Detect which cell encompasses the target text, then output its (x, y) center coordinate. 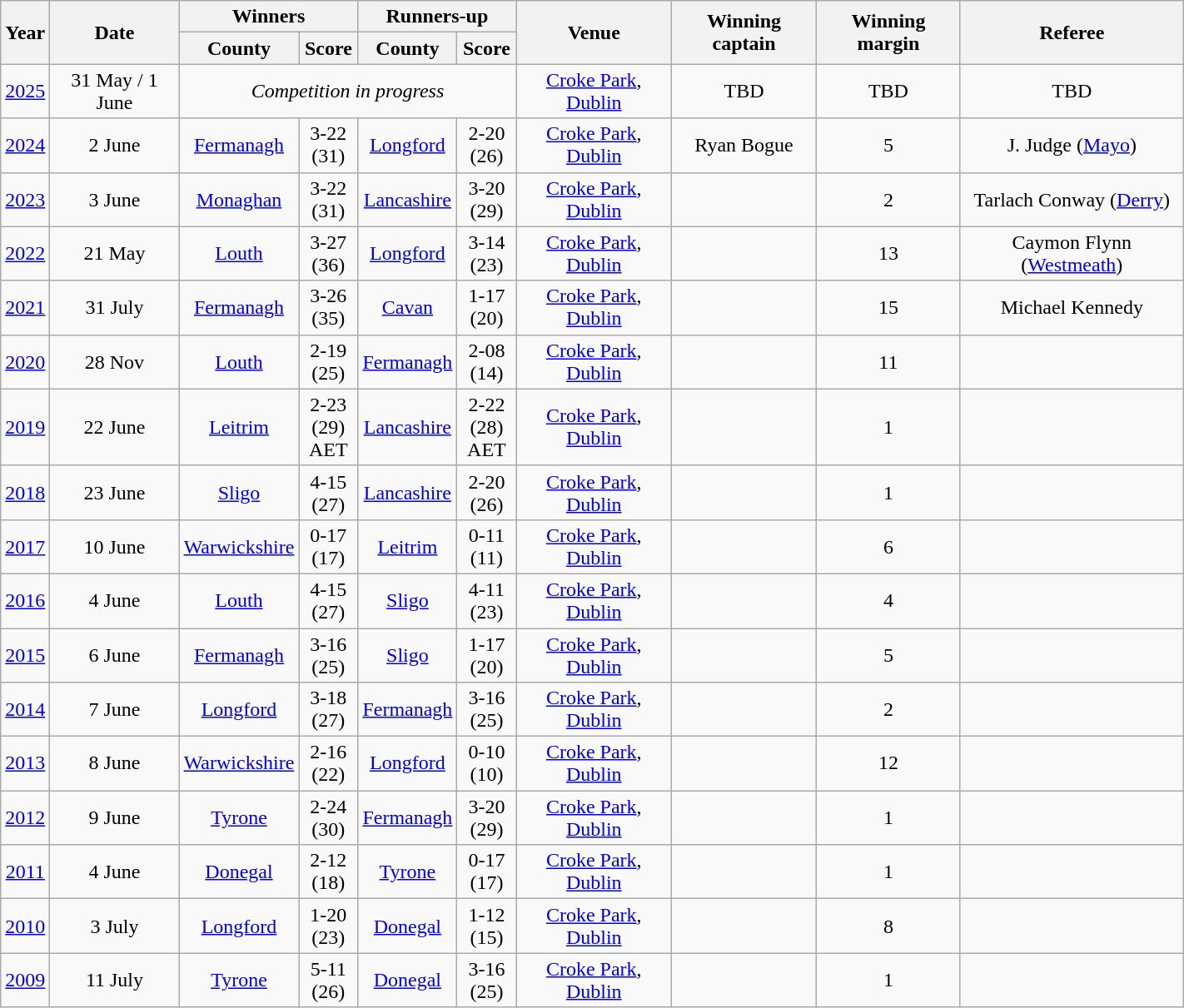
2014 (25, 709)
2-24 (30) (328, 817)
1-12 (15) (486, 926)
3 July (115, 926)
Venue (594, 32)
6 June (115, 654)
10 June (115, 546)
Winning margin (889, 32)
4 (889, 601)
15 (889, 308)
2011 (25, 872)
31 July (115, 308)
2022 (25, 253)
Winning captain (744, 32)
2020 (25, 361)
Monaghan (239, 200)
Competition in progress (348, 92)
11 July (115, 981)
Runners-up (437, 17)
2-16 (22) (328, 764)
9 June (115, 817)
1-20 (23) (328, 926)
2-08 (14) (486, 361)
Year (25, 32)
Winners (268, 17)
2015 (25, 654)
3-18 (27) (328, 709)
6 (889, 546)
0-10 (10) (486, 764)
4-11 (23) (486, 601)
J. Judge (Mayo) (1072, 145)
2013 (25, 764)
11 (889, 361)
23 June (115, 493)
2010 (25, 926)
2-19 (25) (328, 361)
Michael Kennedy (1072, 308)
Ryan Bogue (744, 145)
2017 (25, 546)
3-26 (35) (328, 308)
5-11 (26) (328, 981)
2023 (25, 200)
2018 (25, 493)
2-23 (29) AET (328, 427)
3-27 (36) (328, 253)
Date (115, 32)
Cavan (408, 308)
8 June (115, 764)
3-14 (23) (486, 253)
2016 (25, 601)
8 (889, 926)
2012 (25, 817)
2-12 (18) (328, 872)
2024 (25, 145)
Tarlach Conway (Derry) (1072, 200)
0-11 (11) (486, 546)
2025 (25, 92)
12 (889, 764)
Referee (1072, 32)
2009 (25, 981)
21 May (115, 253)
2019 (25, 427)
Caymon Flynn (Westmeath) (1072, 253)
7 June (115, 709)
2 June (115, 145)
28 Nov (115, 361)
31 May / 1 June (115, 92)
2021 (25, 308)
2-22 (28) AET (486, 427)
3 June (115, 200)
22 June (115, 427)
13 (889, 253)
